Capture the cell that displays the provided text and extract its (x, y) central coordinate. 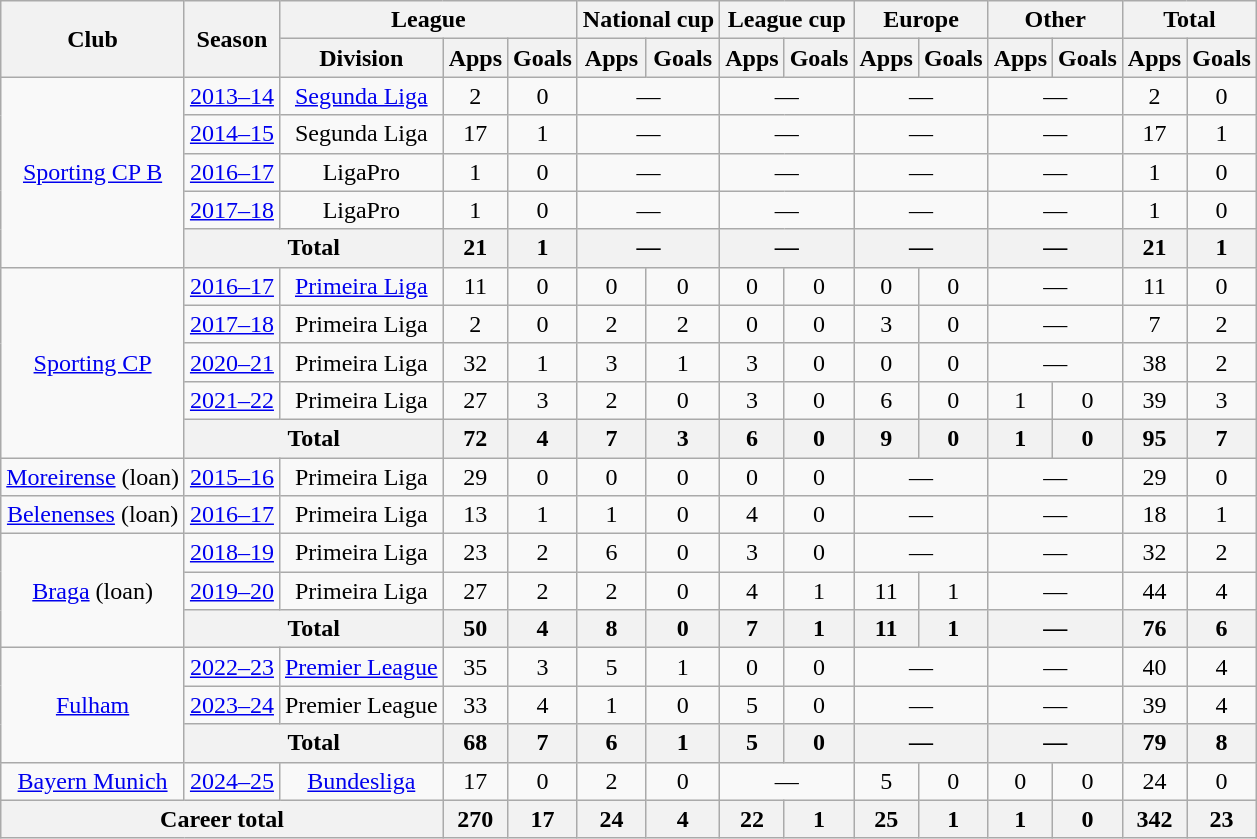
25 (886, 819)
Europe (921, 20)
2015–16 (232, 477)
2023–24 (232, 705)
Bundesliga (361, 781)
Division (361, 58)
22 (752, 819)
2019–20 (232, 591)
2014–15 (232, 134)
79 (1154, 743)
2022–23 (232, 667)
44 (1154, 591)
18 (1154, 515)
72 (475, 438)
95 (1154, 438)
13 (475, 515)
2021–22 (232, 400)
38 (1154, 362)
2020–21 (232, 362)
Season (232, 39)
League (428, 20)
68 (475, 743)
National cup (648, 20)
76 (1154, 629)
Club (93, 39)
Braga (loan) (93, 591)
League cup (787, 20)
9 (886, 438)
270 (475, 819)
342 (1154, 819)
Other (1055, 20)
33 (475, 705)
Moreirense (loan) (93, 477)
2024–25 (232, 781)
2013–14 (232, 96)
Belenenses (loan) (93, 515)
Fulham (93, 705)
Career total (222, 819)
2018–19 (232, 553)
Bayern Munich (93, 781)
40 (1154, 667)
Sporting CP B (93, 172)
Sporting CP (93, 362)
50 (475, 629)
35 (475, 667)
